Find where the given text appears and provide that cell's center as [x, y] coordinate. 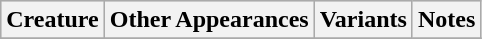
Creature [52, 20]
Notes [446, 20]
Other Appearances [209, 20]
Variants [363, 20]
